Capture the cell that displays the provided text and extract its [X, Y] central coordinate. 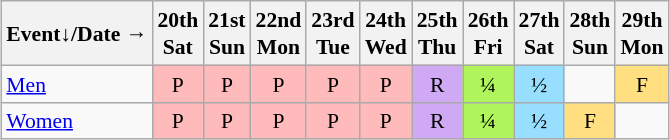
Event↓/Date → [76, 33]
26thFri [488, 33]
21stSun [226, 33]
20thSat [178, 33]
24thWed [386, 33]
28thSun [590, 33]
22ndMon [279, 33]
29thMon [642, 33]
Women [76, 120]
25thThu [438, 33]
23rdTue [332, 33]
Men [76, 84]
27thSat [540, 33]
